Return the (x, y) coordinate for the center point of the cell that contains the specified text.  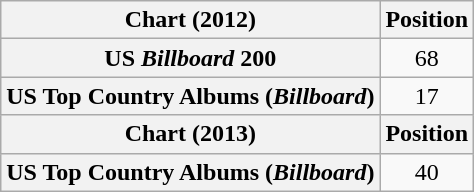
40 (427, 172)
Chart (2012) (190, 20)
68 (427, 58)
17 (427, 96)
US Billboard 200 (190, 58)
Chart (2013) (190, 134)
